Provide the (X, Y) coordinate of the cell's center where the given text is located.  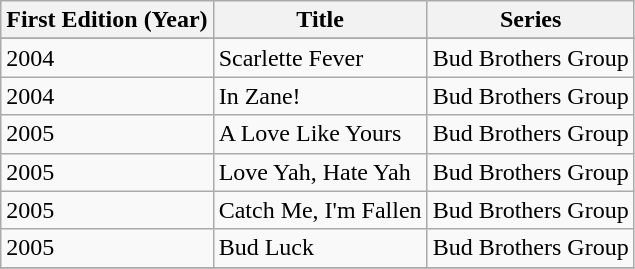
Scarlette Fever (320, 58)
First Edition (Year) (107, 20)
In Zane! (320, 96)
Love Yah, Hate Yah (320, 172)
Series (530, 20)
A Love Like Yours (320, 134)
Bud Luck (320, 248)
Catch Me, I'm Fallen (320, 210)
Title (320, 20)
